Return the [X, Y] coordinate for the center point of the cell that contains the specified text.  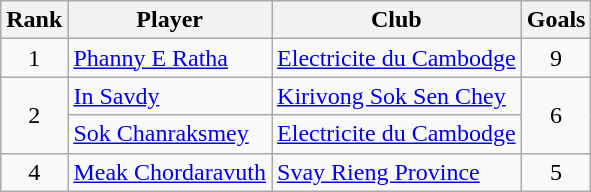
Rank [34, 20]
Player [170, 20]
5 [556, 172]
1 [34, 58]
Phanny E Ratha [170, 58]
9 [556, 58]
Svay Rieng Province [397, 172]
4 [34, 172]
Kirivong Sok Sen Chey [397, 96]
6 [556, 115]
Meak Chordaravuth [170, 172]
In Savdy [170, 96]
Sok Chanraksmey [170, 134]
Club [397, 20]
2 [34, 115]
Goals [556, 20]
